Locate the cell with the specified text and output its (X, Y) center coordinate. 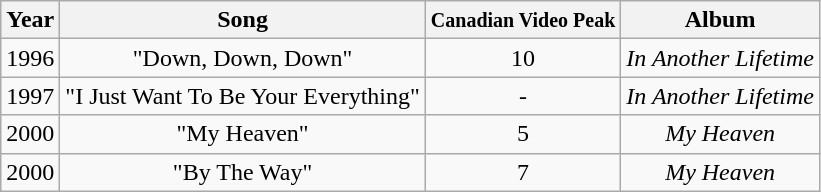
"By The Way" (243, 172)
5 (522, 134)
"I Just Want To Be Your Everything" (243, 96)
10 (522, 58)
1997 (30, 96)
7 (522, 172)
- (522, 96)
Album (720, 20)
"My Heaven" (243, 134)
Canadian Video Peak (522, 20)
"Down, Down, Down" (243, 58)
1996 (30, 58)
Song (243, 20)
Year (30, 20)
